Extract the (X, Y) coordinate from the center of the cell holding the provided text.  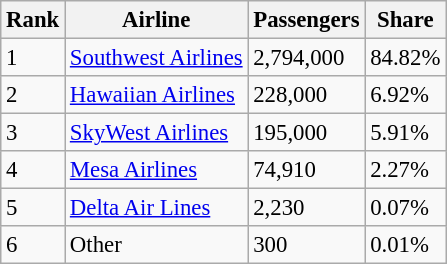
2 (33, 95)
Passengers (306, 20)
2,794,000 (306, 58)
5 (33, 208)
Share (406, 20)
5.91% (406, 133)
Delta Air Lines (156, 208)
300 (306, 245)
6.92% (406, 95)
0.01% (406, 245)
74,910 (306, 170)
Mesa Airlines (156, 170)
6 (33, 245)
Rank (33, 20)
Airline (156, 20)
228,000 (306, 95)
2.27% (406, 170)
Southwest Airlines (156, 58)
1 (33, 58)
0.07% (406, 208)
84.82% (406, 58)
SkyWest Airlines (156, 133)
195,000 (306, 133)
Hawaiian Airlines (156, 95)
2,230 (306, 208)
4 (33, 170)
Other (156, 245)
3 (33, 133)
